Provide the [X, Y] coordinate of the cell's center where the given text is located.  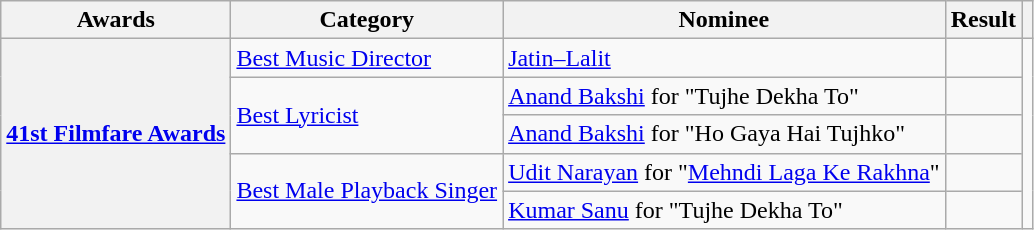
Result [983, 20]
Udit Narayan for "Mehndi Laga Ke Rakhna" [724, 172]
41st Filmfare Awards [116, 134]
Anand Bakshi for "Tujhe Dekha To" [724, 96]
Awards [116, 20]
Best Music Director [367, 58]
Best Male Playback Singer [367, 191]
Category [367, 20]
Kumar Sanu for "Tujhe Dekha To" [724, 210]
Anand Bakshi for "Ho Gaya Hai Tujhko" [724, 134]
Nominee [724, 20]
Jatin–Lalit [724, 58]
Best Lyricist [367, 115]
